Find where the given text appears and provide that cell's center as (X, Y) coordinate. 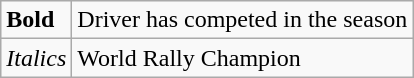
World Rally Champion (242, 58)
Bold (36, 20)
Driver has competed in the season (242, 20)
Italics (36, 58)
